Extract the (X, Y) coordinate from the center of the cell holding the provided text.  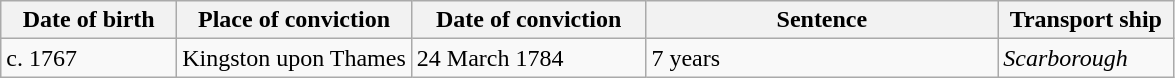
Date of birth (89, 20)
Place of conviction (294, 20)
Kingston upon Thames (294, 58)
Transport ship (1086, 20)
Date of conviction (528, 20)
c. 1767 (89, 58)
7 years (822, 58)
Scarborough (1086, 58)
24 March 1784 (528, 58)
Sentence (822, 20)
